Extract the (x, y) coordinate from the center of the cell holding the provided text.  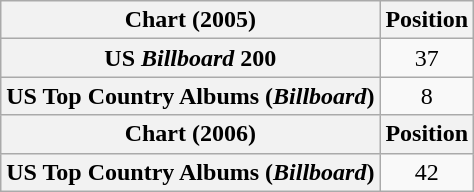
Chart (2006) (190, 134)
8 (427, 96)
42 (427, 172)
US Billboard 200 (190, 58)
Chart (2005) (190, 20)
37 (427, 58)
